For the text-containing cell, return its midpoint in (X, Y) coordinate format. 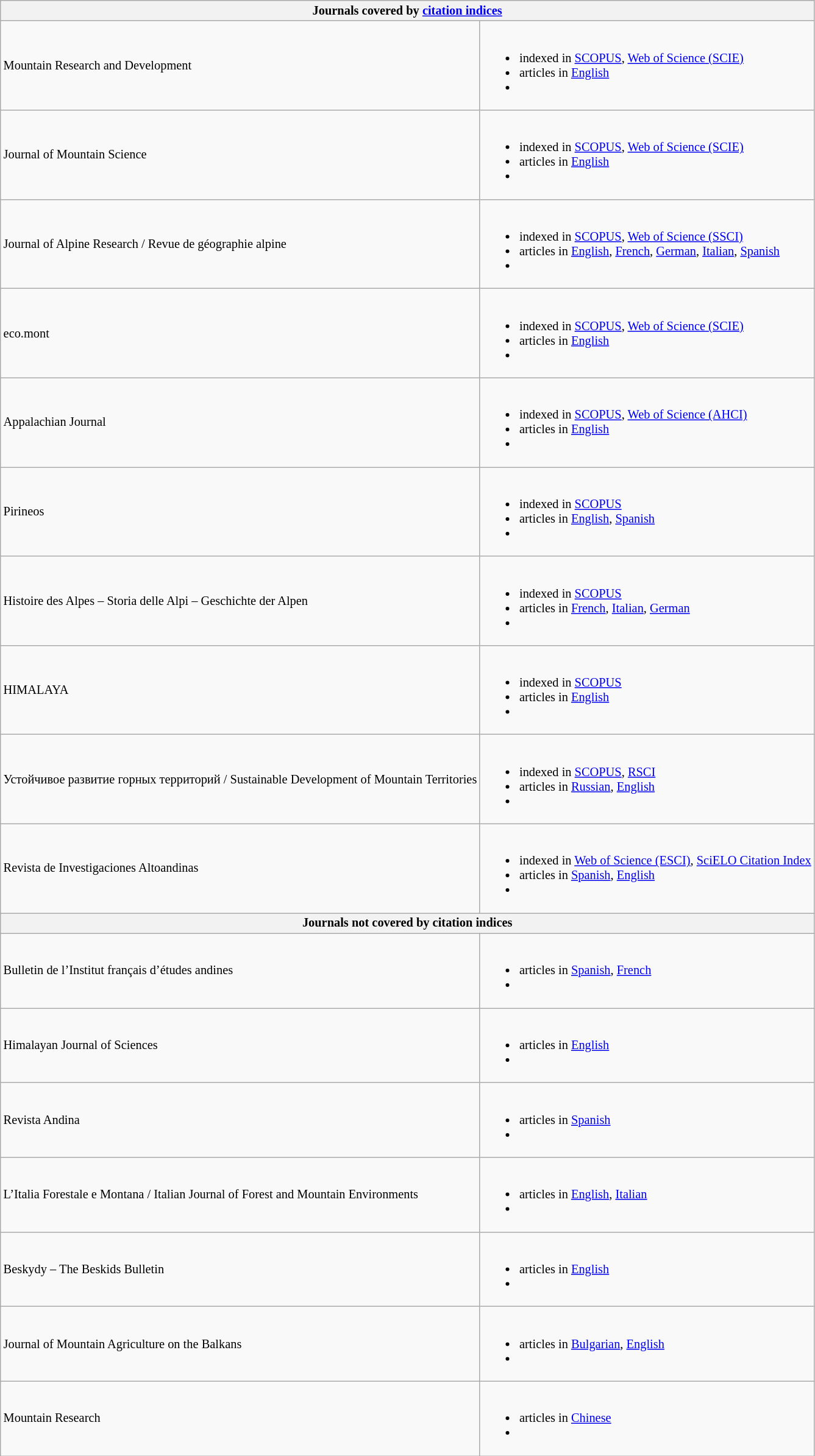
indexed in SCOPUS, RSCIarticles in Russian, English (647, 779)
articles in Chinese (647, 1418)
Beskydy – The Beskids Bulletin (240, 1269)
Journal of Mountain Agriculture on the Balkans (240, 1343)
articles in English, Italian (647, 1194)
Revista Andina (240, 1120)
articles in Bulgarian, English (647, 1343)
Revista de Investigaciones Altoandinas (240, 868)
eco.mont (240, 333)
Histoire des Alpes – Storia delle Alpi – Geschichte der Alpen (240, 601)
Pirineos (240, 511)
indexed in SCOPUSarticles in French, Italian, German (647, 601)
Himalayan Journal of Sciences (240, 1045)
Bulletin de l’Institut français d’études andines (240, 970)
articles in Spanish (647, 1120)
Journals not covered by citation indices (407, 923)
Mountain Research and Development (240, 65)
Journal of Alpine Research / Revue de géographie alpine (240, 244)
indexed in SCOPUS, Web of Science (SSCI)articles in English, French, German, Italian, Spanish (647, 244)
Journal of Mountain Science (240, 154)
Mountain Research (240, 1418)
indexed in SCOPUSarticles in English (647, 690)
Journals covered by citation indices (407, 10)
indexed in Web of Science (ESCI), SciELO Citation Indexarticles in Spanish, English (647, 868)
L’Italia Forestale e Montana / Italian Journal of Forest and Mountain Environments (240, 1194)
Устойчивое развитие горных территорий / Sustainable Development of Mountain Territories (240, 779)
articles in Spanish, French (647, 970)
indexed in SCOPUSarticles in English, Spanish (647, 511)
Appalachian Journal (240, 422)
indexed in SCOPUS, Web of Science (AHCI)articles in English (647, 422)
HIMALAYA (240, 690)
